Determine the (X, Y) coordinate at the center of the cell enclosing the given text.  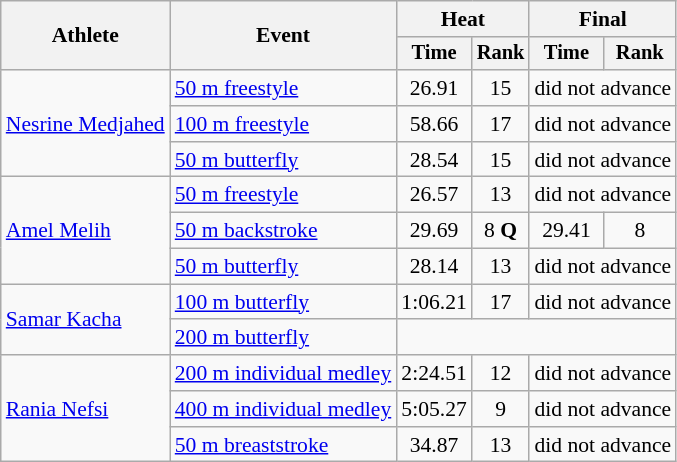
26.91 (434, 88)
100 m butterfly (284, 302)
Event (284, 36)
28.14 (434, 267)
Samar Kacha (86, 320)
Nesrine Medjahed (86, 124)
200 m individual medley (284, 373)
8 Q (501, 231)
Rania Nefsi (86, 408)
5:05.27 (434, 409)
1:06.21 (434, 302)
12 (501, 373)
2:24.51 (434, 373)
29.41 (566, 231)
200 m butterfly (284, 338)
50 m backstroke (284, 231)
Final (602, 19)
100 m freestyle (284, 124)
9 (501, 409)
Amel Melih (86, 230)
26.57 (434, 195)
58.66 (434, 124)
400 m individual medley (284, 409)
Athlete (86, 36)
29.69 (434, 231)
28.54 (434, 160)
Heat (462, 19)
8 (640, 231)
